Detect which cell encompasses the target text, then output its [x, y] center coordinate. 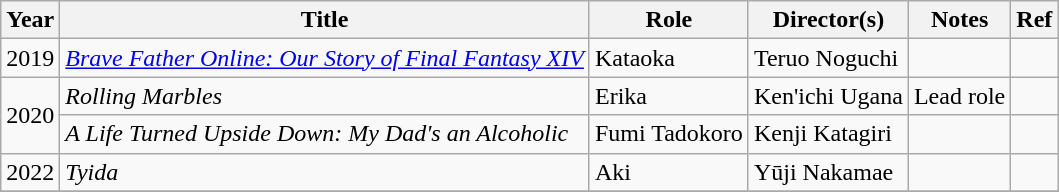
2022 [30, 172]
2020 [30, 115]
Rolling Marbles [325, 96]
Director(s) [828, 20]
Erika [668, 96]
Role [668, 20]
Kenji Katagiri [828, 134]
Lead role [959, 96]
Ken'ichi Ugana [828, 96]
Notes [959, 20]
2019 [30, 58]
Teruo Noguchi [828, 58]
Tyida [325, 172]
Yūji Nakamae [828, 172]
Aki [668, 172]
Kataoka [668, 58]
Fumi Tadokoro [668, 134]
Title [325, 20]
Brave Father Online: Our Story of Final Fantasy XIV [325, 58]
Ref [1034, 20]
A Life Turned Upside Down: My Dad's an Alcoholic [325, 134]
Year [30, 20]
